From the cell containing the given text, extract its center point as (X, Y) coordinate. 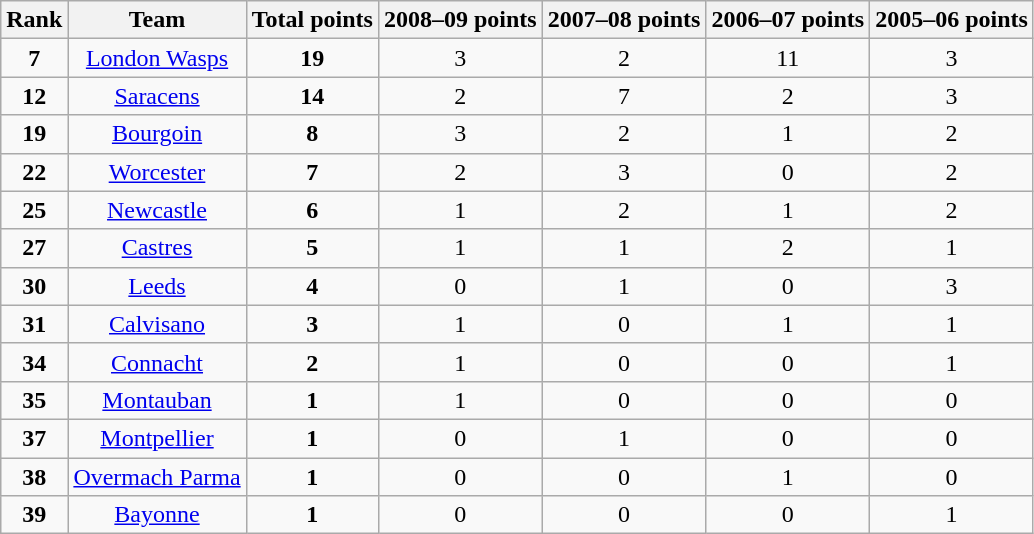
Overmach Parma (157, 477)
38 (34, 477)
Team (157, 20)
31 (34, 324)
Total points (312, 20)
25 (34, 210)
27 (34, 248)
8 (312, 134)
2008–09 points (460, 20)
Bayonne (157, 515)
12 (34, 96)
34 (34, 362)
Bourgoin (157, 134)
Worcester (157, 172)
Newcastle (157, 210)
Connacht (157, 362)
30 (34, 286)
37 (34, 438)
14 (312, 96)
11 (788, 58)
Leeds (157, 286)
2005–06 points (952, 20)
39 (34, 515)
22 (34, 172)
Montpellier (157, 438)
Saracens (157, 96)
2007–08 points (624, 20)
6 (312, 210)
Calvisano (157, 324)
2006–07 points (788, 20)
London Wasps (157, 58)
5 (312, 248)
Montauban (157, 400)
Rank (34, 20)
Castres (157, 248)
4 (312, 286)
35 (34, 400)
